Pinpoint the cell where the given text exists, returning its [x, y] midpoint coordinate. 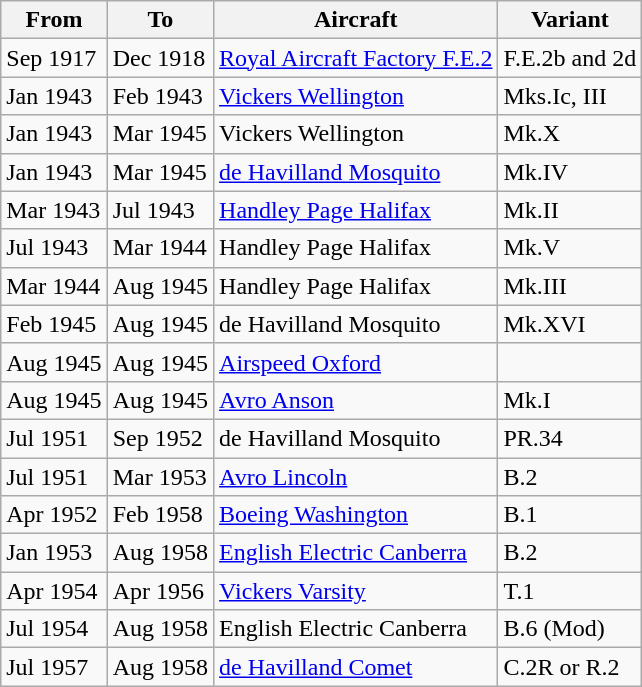
Jul 1957 [54, 667]
Apr 1956 [160, 591]
Airspeed Oxford [356, 362]
B.1 [570, 515]
T.1 [570, 591]
Mk.V [570, 248]
Mk.X [570, 134]
Feb 1945 [54, 324]
Jan 1953 [54, 553]
Feb 1943 [160, 96]
Vickers Varsity [356, 591]
Boeing Washington [356, 515]
Royal Aircraft Factory F.E.2 [356, 58]
Aircraft [356, 20]
Apr 1954 [54, 591]
Variant [570, 20]
B.6 (Mod) [570, 629]
Mk.XVI [570, 324]
Jul 1954 [54, 629]
Avro Lincoln [356, 477]
Avro Anson [356, 400]
Sep 1917 [54, 58]
Apr 1952 [54, 515]
PR.34 [570, 438]
Mar 1943 [54, 210]
Sep 1952 [160, 438]
Mk.I [570, 400]
F.E.2b and 2d [570, 58]
Mar 1953 [160, 477]
Feb 1958 [160, 515]
From [54, 20]
C.2R or R.2 [570, 667]
Mk.IV [570, 172]
de Havilland Comet [356, 667]
Mk.II [570, 210]
Mk.III [570, 286]
Mks.Ic, III [570, 96]
Dec 1918 [160, 58]
To [160, 20]
